Identify which cell holds the provided text, then report its [X, Y] central coordinate. 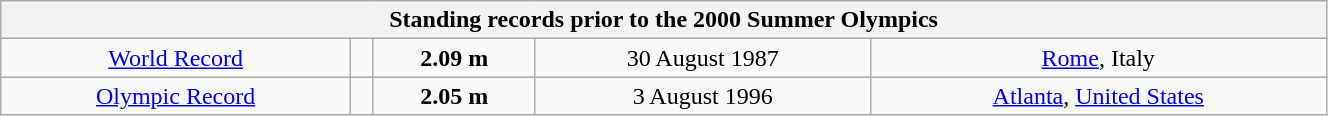
World Record [176, 58]
Standing records prior to the 2000 Summer Olympics [664, 20]
Olympic Record [176, 96]
Rome, Italy [1098, 58]
3 August 1996 [702, 96]
30 August 1987 [702, 58]
2.09 m [454, 58]
2.05 m [454, 96]
Atlanta, United States [1098, 96]
